Provide the [x, y] coordinate of the cell's center where the given text is located.  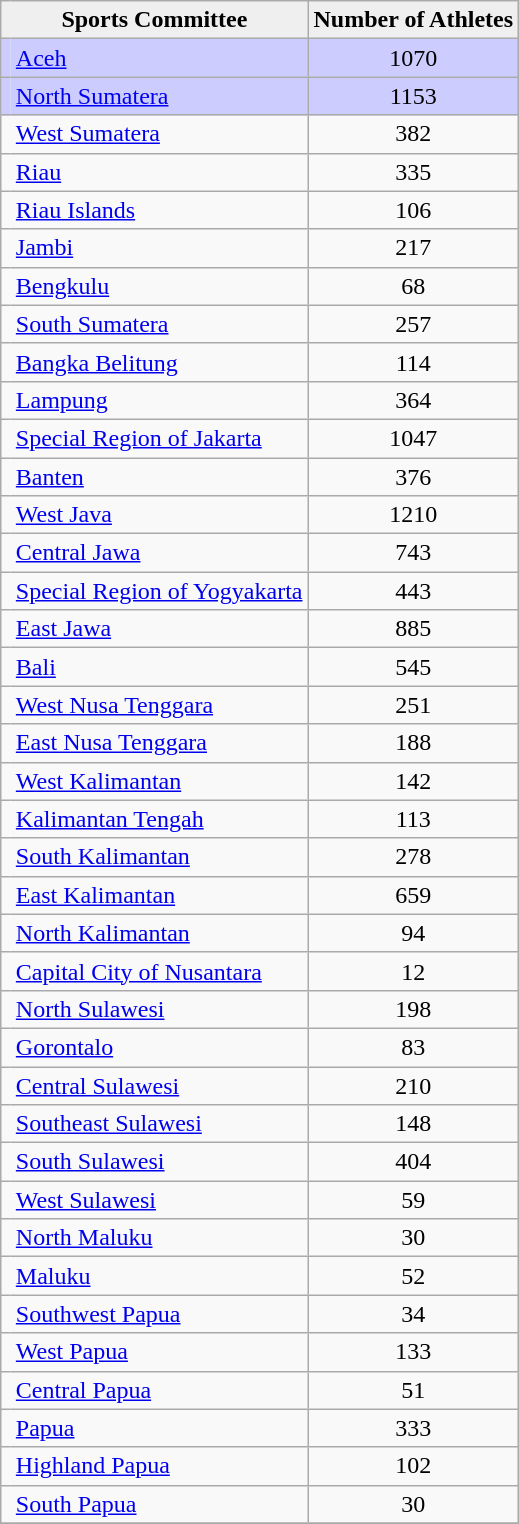
106 [414, 210]
Aceh [160, 58]
335 [414, 172]
1153 [414, 96]
102 [414, 1466]
North Kalimantan [160, 933]
Southwest Papua [160, 1314]
North Sulawesi [160, 1009]
133 [414, 1352]
Kalimantan Tengah [160, 819]
1210 [414, 515]
Special Region of Yogyakarta [160, 591]
Riau Islands [160, 210]
West Papua [160, 1352]
404 [414, 1162]
Capital City of Nusantara [160, 971]
52 [414, 1276]
Maluku [160, 1276]
545 [414, 667]
210 [414, 1085]
North Sumatera [160, 96]
East Jawa [160, 629]
West Sumatera [160, 134]
South Sulawesi [160, 1162]
Central Sulawesi [160, 1085]
885 [414, 629]
West Sulawesi [160, 1200]
Special Region of Jakarta [160, 438]
198 [414, 1009]
51 [414, 1390]
East Kalimantan [160, 895]
659 [414, 895]
Bengkulu [160, 286]
113 [414, 819]
West Java [160, 515]
83 [414, 1047]
443 [414, 591]
Riau [160, 172]
Gorontalo [160, 1047]
Highland Papua [160, 1466]
34 [414, 1314]
West Kalimantan [160, 781]
1047 [414, 438]
West Nusa Tenggara [160, 705]
Number of Athletes [414, 20]
North Maluku [160, 1238]
South Kalimantan [160, 857]
Lampung [160, 400]
Southeast Sulawesi [160, 1124]
South Papua [160, 1504]
364 [414, 400]
East Nusa Tenggara [160, 743]
257 [414, 324]
Papua [160, 1428]
Central Papua [160, 1390]
94 [414, 933]
376 [414, 477]
Jambi [160, 248]
743 [414, 553]
59 [414, 1200]
142 [414, 781]
188 [414, 743]
Sports Committee [154, 20]
278 [414, 857]
114 [414, 362]
Central Jawa [160, 553]
Banten [160, 477]
217 [414, 248]
333 [414, 1428]
South Sumatera [160, 324]
251 [414, 705]
148 [414, 1124]
68 [414, 286]
12 [414, 971]
1070 [414, 58]
Bangka Belitung [160, 362]
Bali [160, 667]
382 [414, 134]
